For the text-containing cell, return its midpoint in [X, Y] coordinate format. 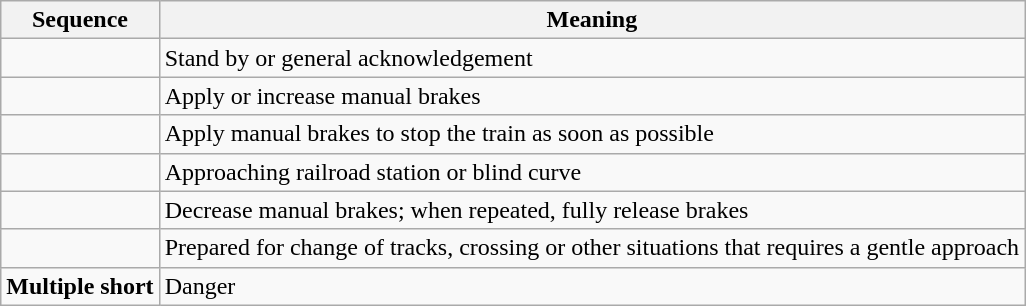
Multiple short [80, 286]
Prepared for change of tracks, crossing or other situations that requires a gentle approach [592, 248]
Decrease manual brakes; when repeated, fully release brakes [592, 210]
Danger [592, 286]
Approaching railroad station or blind curve [592, 172]
Stand by or general acknowledgement [592, 58]
Meaning [592, 20]
Apply manual brakes to stop the train as soon as possible [592, 134]
Sequence [80, 20]
Apply or increase manual brakes [592, 96]
